Provide the [x, y] coordinate of the cell's center where the given text is located.  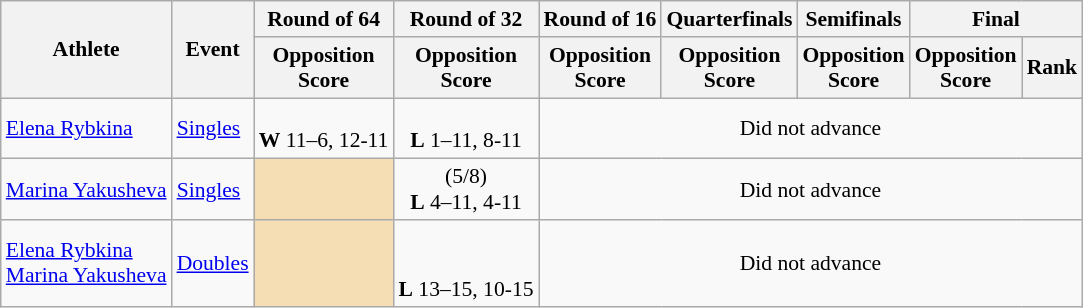
Event [213, 50]
(5/8)L 4–11, 4-11 [466, 190]
Final [996, 19]
Elena RybkinaMarina Yakusheva [86, 264]
Round of 64 [324, 19]
Round of 32 [466, 19]
L 13–15, 10-15 [466, 264]
Elena Rybkina [86, 128]
Rank [1052, 68]
L 1–11, 8-11 [466, 128]
Marina Yakusheva [86, 190]
Semifinals [853, 19]
Athlete [86, 50]
Doubles [213, 264]
Quarterfinals [729, 19]
Round of 16 [600, 19]
W 11–6, 12-11 [324, 128]
